Determine the (X, Y) coordinate at the center of the cell enclosing the given text.  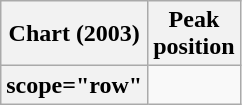
Chart (2003) (74, 34)
Peakposition (194, 34)
scope="row" (74, 85)
